Scan for the cell matching the given text and deliver its [X, Y] coordinate at center. 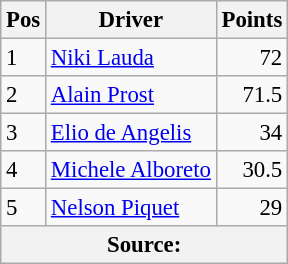
Nelson Piquet [132, 208]
5 [24, 208]
2 [24, 95]
Driver [132, 20]
Source: [144, 245]
4 [24, 170]
Alain Prost [132, 95]
30.5 [252, 170]
Pos [24, 20]
Michele Alboreto [132, 170]
Elio de Angelis [132, 133]
72 [252, 58]
29 [252, 208]
1 [24, 58]
3 [24, 133]
71.5 [252, 95]
34 [252, 133]
Points [252, 20]
Niki Lauda [132, 58]
